From the cell containing the given text, extract its center point as [X, Y] coordinate. 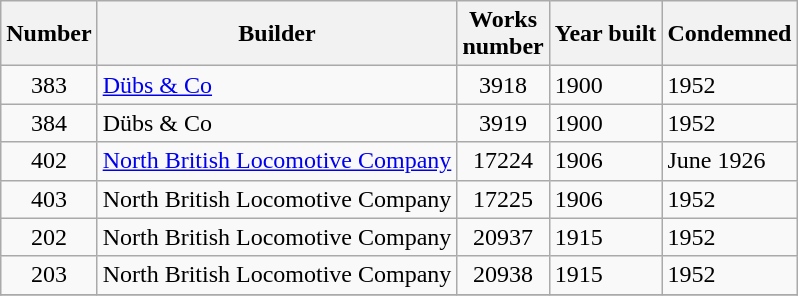
Number [49, 34]
Condemned [730, 34]
3918 [503, 85]
20938 [503, 275]
20937 [503, 237]
3919 [503, 123]
Builder [277, 34]
202 [49, 237]
384 [49, 123]
203 [49, 275]
Year built [606, 34]
Worksnumber [503, 34]
403 [49, 199]
17225 [503, 199]
June 1926 [730, 161]
17224 [503, 161]
383 [49, 85]
402 [49, 161]
